Identify which cell holds the provided text, then report its [X, Y] central coordinate. 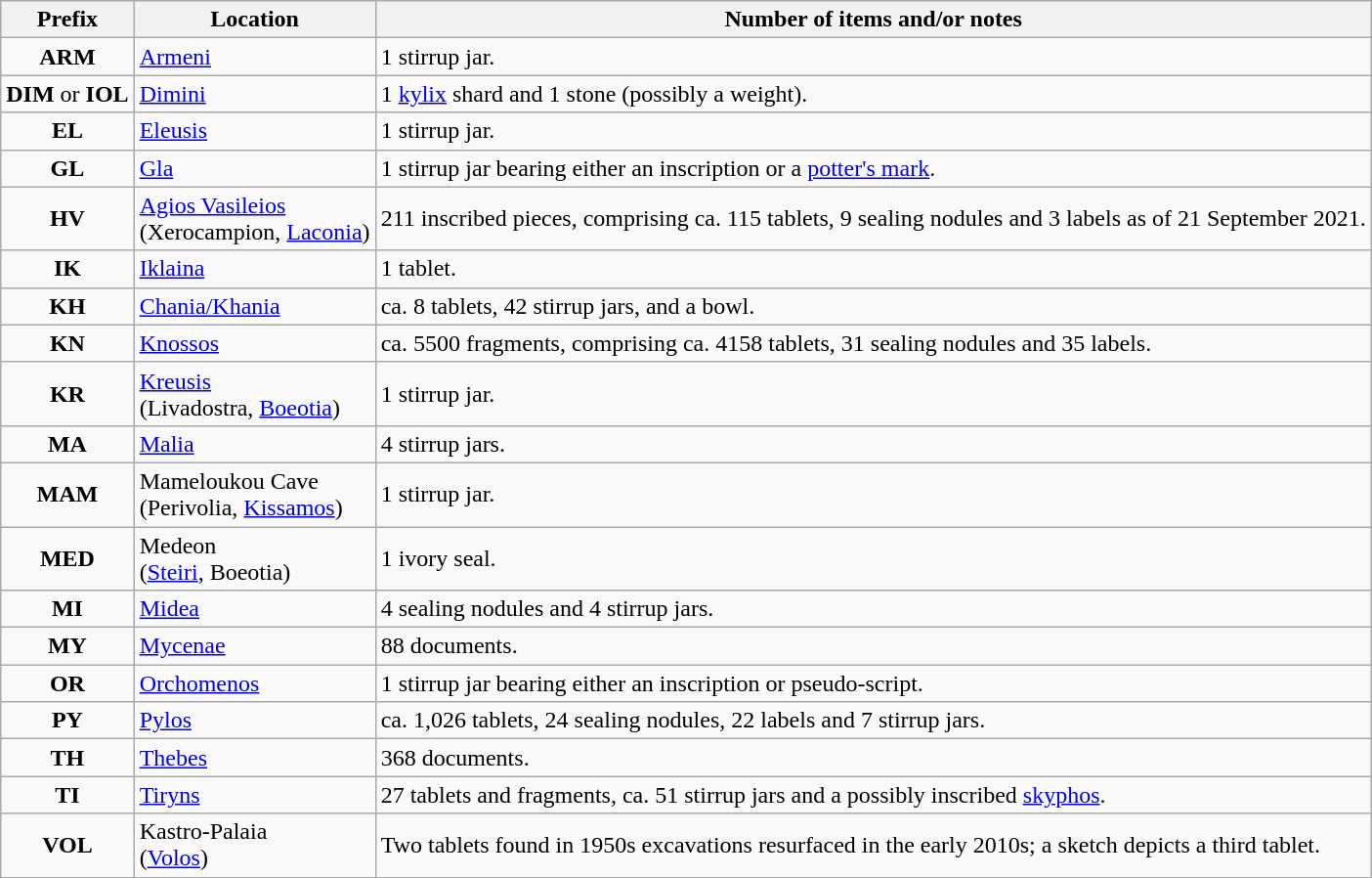
1 ivory seal. [874, 557]
KH [67, 306]
27 tablets and fragments, ca. 51 stirrup jars and a possibly inscribed skyphos. [874, 795]
PY [67, 721]
MY [67, 646]
TI [67, 795]
TH [67, 758]
ca. 5500 fragments, comprising ca. 4158 tablets, 31 sealing nodules and 35 labels. [874, 343]
4 stirrup jars. [874, 444]
Prefix [67, 20]
88 documents. [874, 646]
Chania/Khania [254, 306]
MI [67, 609]
Orchomenos [254, 683]
1 stirrup jar bearing either an inscription or pseudo-script. [874, 683]
Tiryns [254, 795]
Thebes [254, 758]
KN [67, 343]
MAM [67, 495]
Mycenae [254, 646]
1 stirrup jar bearing either an inscription or a potter's mark. [874, 168]
KR [67, 393]
211 inscribed pieces, comprising ca. 115 tablets, 9 sealing nodules and 3 labels as of 21 September 2021. [874, 219]
Pylos [254, 721]
Gla [254, 168]
MED [67, 557]
4 sealing nodules and 4 stirrup jars. [874, 609]
Agios Vasileios(Xerocampion, Laconia) [254, 219]
Number of items and/or notes [874, 20]
ca. 1,026 tablets, 24 sealing nodules, 22 labels and 7 stirrup jars. [874, 721]
ARM [67, 57]
Two tablets found in 1950s excavations resurfaced in the early 2010s; a sketch depicts a third tablet. [874, 845]
OR [67, 683]
Eleusis [254, 131]
ca. 8 tablets, 42 stirrup jars, and a bowl. [874, 306]
GL [67, 168]
IK [67, 269]
1 kylix shard and 1 stone (possibly a weight). [874, 94]
Location [254, 20]
Dimini [254, 94]
Midea [254, 609]
Malia [254, 444]
Kreusis(Livadostra, Boeotia) [254, 393]
VOL [67, 845]
Knossos [254, 343]
1 tablet. [874, 269]
368 documents. [874, 758]
Iklaina [254, 269]
Kastro-Palaia(Volos) [254, 845]
HV [67, 219]
DIM or IOL [67, 94]
MA [67, 444]
EL [67, 131]
Mameloukou Cave(Perivolia, Kissamos) [254, 495]
Armeni [254, 57]
Medeon(Steiri, Boeotia) [254, 557]
